For the text-containing cell, return its midpoint in (x, y) coordinate format. 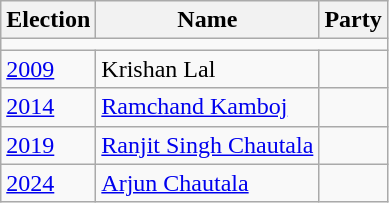
Arjun Chautala (208, 183)
Election (48, 20)
Party (353, 20)
Name (208, 20)
Krishan Lal (208, 69)
2014 (48, 107)
2019 (48, 145)
2009 (48, 69)
2024 (48, 183)
Ranjit Singh Chautala (208, 145)
Ramchand Kamboj (208, 107)
